Identify which cell holds the provided text, then report its [x, y] central coordinate. 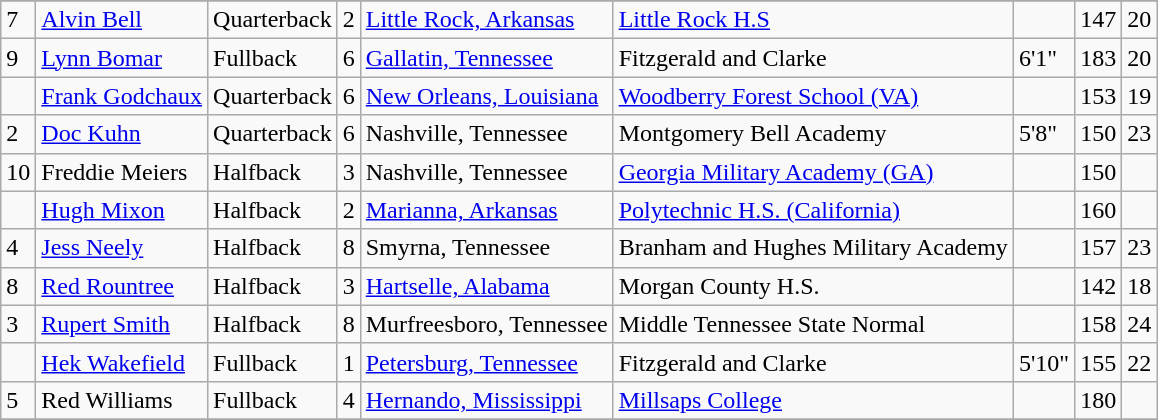
160 [1098, 210]
Gallatin, Tennessee [486, 58]
Middle Tennessee State Normal [813, 324]
Marianna, Arkansas [486, 210]
Doc Kuhn [122, 134]
24 [1140, 324]
180 [1098, 400]
147 [1098, 20]
1 [348, 362]
158 [1098, 324]
Morgan County H.S. [813, 286]
142 [1098, 286]
183 [1098, 58]
Hugh Mixon [122, 210]
Red Rountree [122, 286]
153 [1098, 96]
Red Williams [122, 400]
9 [18, 58]
5'10" [1044, 362]
Smyrna, Tennessee [486, 248]
Rupert Smith [122, 324]
7 [18, 20]
Woodberry Forest School (VA) [813, 96]
22 [1140, 362]
Hartselle, Alabama [486, 286]
6'1" [1044, 58]
Little Rock, Arkansas [486, 20]
New Orleans, Louisiana [486, 96]
Jess Neely [122, 248]
Little Rock H.S [813, 20]
19 [1140, 96]
157 [1098, 248]
10 [18, 172]
Murfreesboro, Tennessee [486, 324]
Hek Wakefield [122, 362]
Branham and Hughes Military Academy [813, 248]
Frank Godchaux [122, 96]
5'8" [1044, 134]
Montgomery Bell Academy [813, 134]
Freddie Meiers [122, 172]
Georgia Military Academy (GA) [813, 172]
Millsaps College [813, 400]
18 [1140, 286]
Alvin Bell [122, 20]
Polytechnic H.S. (California) [813, 210]
155 [1098, 362]
Petersburg, Tennessee [486, 362]
Hernando, Mississippi [486, 400]
Lynn Bomar [122, 58]
5 [18, 400]
